Locate the cell with the specified text and output its [X, Y] center coordinate. 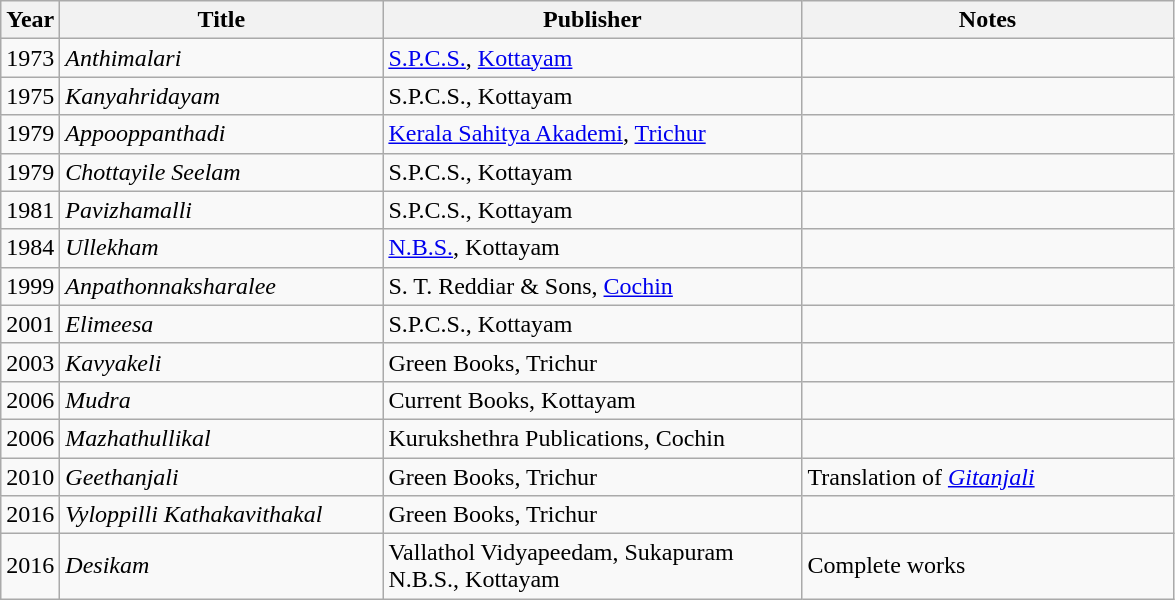
1975 [30, 96]
Current Books, Kottayam [592, 400]
Vallathol Vidyapeedam, SukapuramN.B.S., Kottayam [592, 566]
1984 [30, 248]
Anthimalari [222, 58]
Translation of Gitanjali [988, 477]
Complete works [988, 566]
2003 [30, 362]
Appooppanthadi [222, 134]
Mudra [222, 400]
Desikam [222, 566]
Geethanjali [222, 477]
Kavyakeli [222, 362]
Notes [988, 20]
Title [222, 20]
Mazhathullikal [222, 438]
1981 [30, 210]
Kurukshethra Publications, Cochin [592, 438]
2001 [30, 324]
Ullekham [222, 248]
Pavizhamalli [222, 210]
Kanyahridayam [222, 96]
Vyloppilli Kathakavithakal [222, 515]
Elimeesa [222, 324]
S. T. Reddiar & Sons, Cochin [592, 286]
2010 [30, 477]
Chottayile Seelam [222, 172]
1999 [30, 286]
Kerala Sahitya Akademi, Trichur [592, 134]
N.B.S., Kottayam [592, 248]
Anpathonnaksharalee [222, 286]
1973 [30, 58]
Publisher [592, 20]
Year [30, 20]
